Pinpoint the cell where the given text exists, returning its [X, Y] midpoint coordinate. 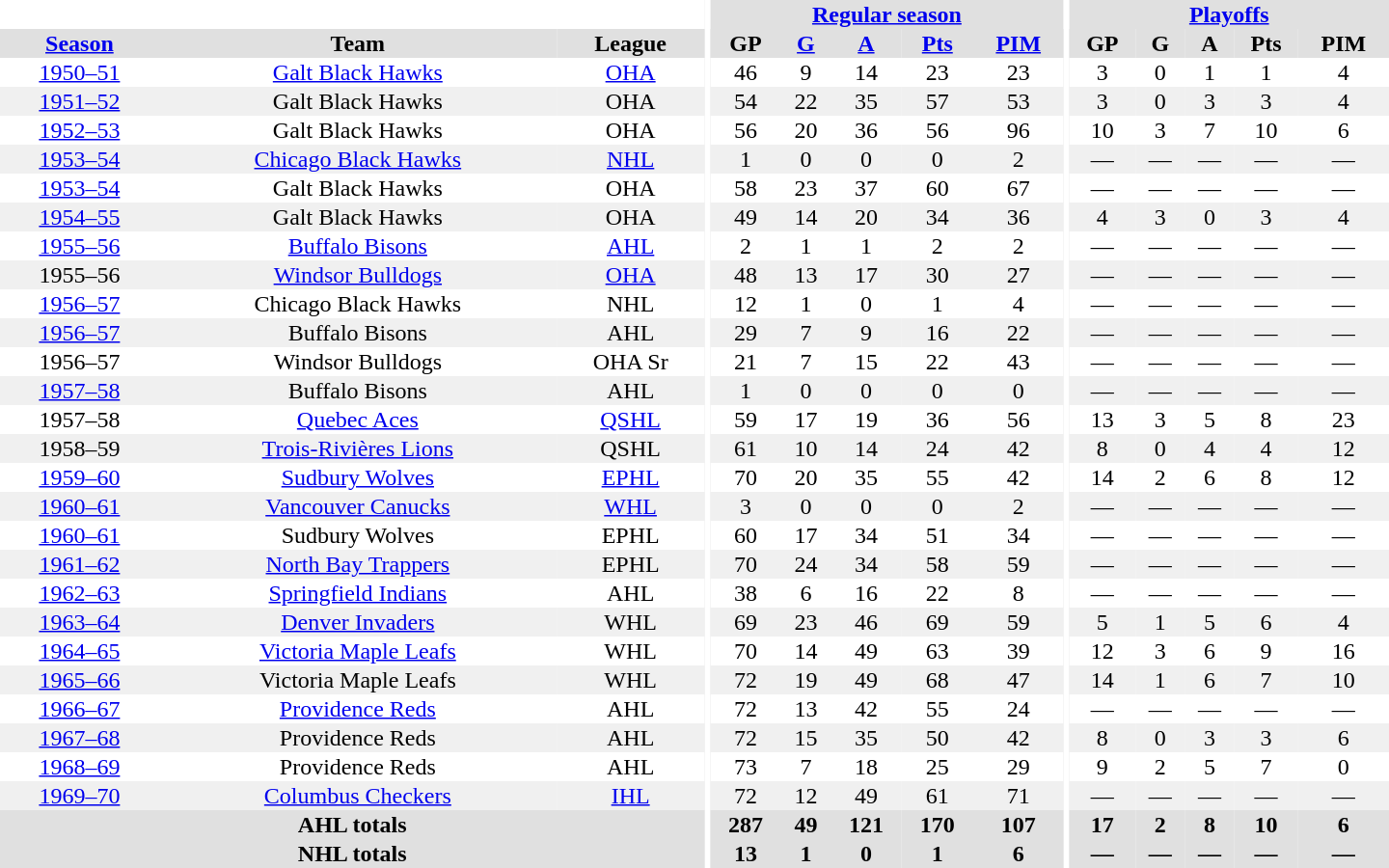
1951–52 [79, 101]
Team [358, 43]
51 [938, 535]
League [631, 43]
AHL totals [352, 825]
1962–63 [79, 593]
170 [938, 825]
107 [1019, 825]
1969–70 [79, 796]
Season [79, 43]
Regular season [887, 14]
96 [1019, 130]
73 [746, 767]
1961–62 [79, 564]
OHA Sr [631, 362]
Springfield Indians [358, 593]
Trois-Rivières Lions [358, 448]
1950–51 [79, 72]
21 [746, 362]
25 [938, 767]
Vancouver Canucks [358, 506]
121 [866, 825]
43 [1019, 362]
67 [1019, 188]
68 [938, 680]
1966–67 [79, 709]
1965–66 [79, 680]
53 [1019, 101]
50 [938, 738]
1964–65 [79, 651]
1968–69 [79, 767]
30 [938, 275]
37 [866, 188]
18 [866, 767]
1967–68 [79, 738]
38 [746, 593]
1958–59 [79, 448]
Columbus Checkers [358, 796]
NHL totals [352, 854]
54 [746, 101]
Playoffs [1229, 14]
63 [938, 651]
1952–53 [79, 130]
1954–55 [79, 217]
1963–64 [79, 622]
27 [1019, 275]
1959–60 [79, 477]
North Bay Trappers [358, 564]
47 [1019, 680]
Denver Invaders [358, 622]
57 [938, 101]
39 [1019, 651]
287 [746, 825]
48 [746, 275]
71 [1019, 796]
Quebec Aces [358, 420]
IHL [631, 796]
